Return the [x, y] coordinate for the center point of the cell that contains the specified text.  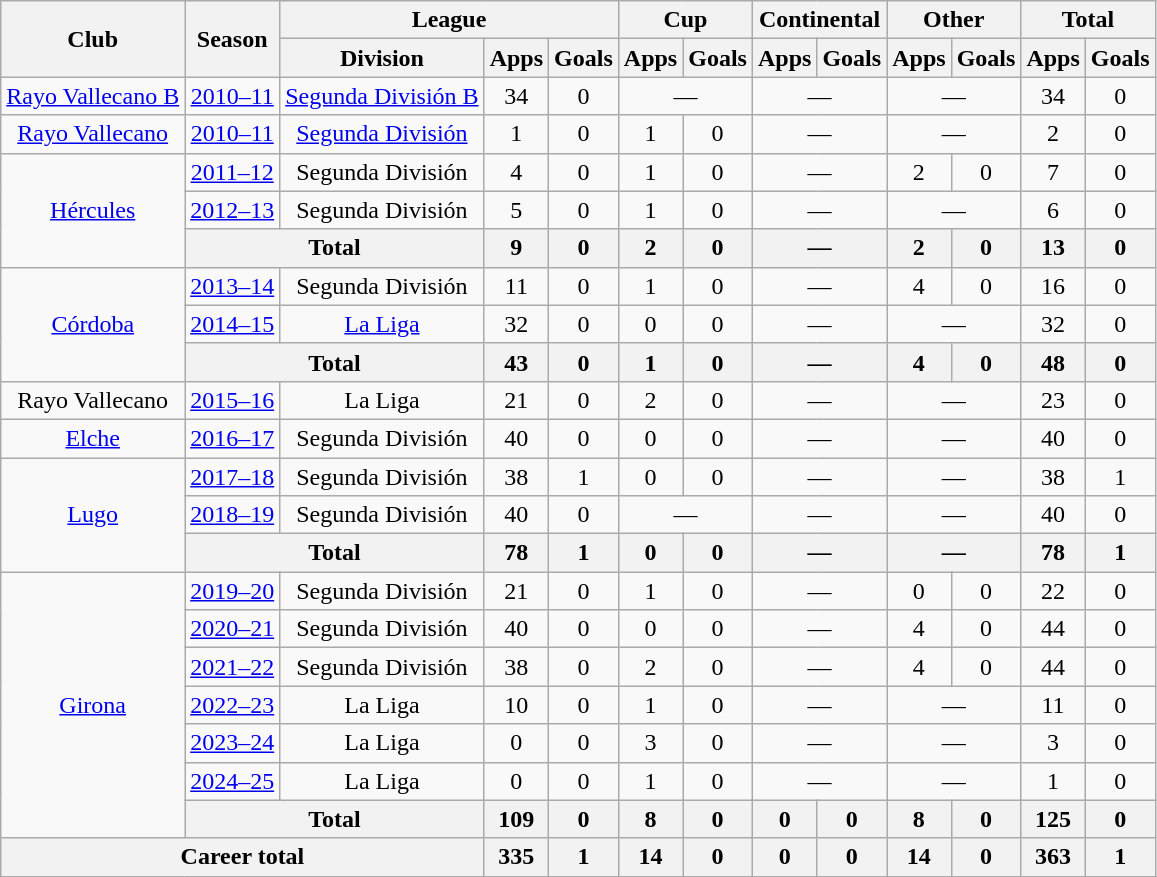
9 [516, 248]
Division [382, 58]
Segunda División B [382, 96]
2014–15 [232, 324]
Hércules [93, 210]
363 [1053, 857]
6 [1053, 210]
2024–25 [232, 781]
2016–17 [232, 438]
Lugo [93, 515]
10 [516, 705]
2021–22 [232, 667]
2017–18 [232, 477]
125 [1053, 819]
2018–19 [232, 515]
48 [1053, 362]
13 [1053, 248]
335 [516, 857]
Cup [685, 20]
League [450, 20]
Other [954, 20]
Rayo Vallecano B [93, 96]
Girona [93, 705]
2023–24 [232, 743]
Córdoba [93, 324]
109 [516, 819]
2011–12 [232, 172]
5 [516, 210]
Elche [93, 438]
2020–21 [232, 629]
Season [232, 39]
2019–20 [232, 591]
2022–23 [232, 705]
23 [1053, 400]
16 [1053, 286]
2015–16 [232, 400]
Club [93, 39]
7 [1053, 172]
2012–13 [232, 210]
22 [1053, 591]
2013–14 [232, 286]
Career total [242, 857]
Continental [819, 20]
43 [516, 362]
